Provide the (x, y) coordinate of the cell's center where the given text is located.  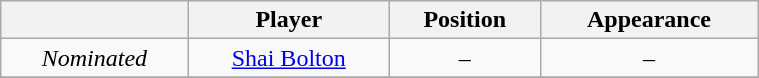
Position (464, 20)
Nominated (94, 58)
Appearance (648, 20)
Shai Bolton (288, 58)
Player (288, 20)
